From the cell containing the given text, extract its center point as (x, y) coordinate. 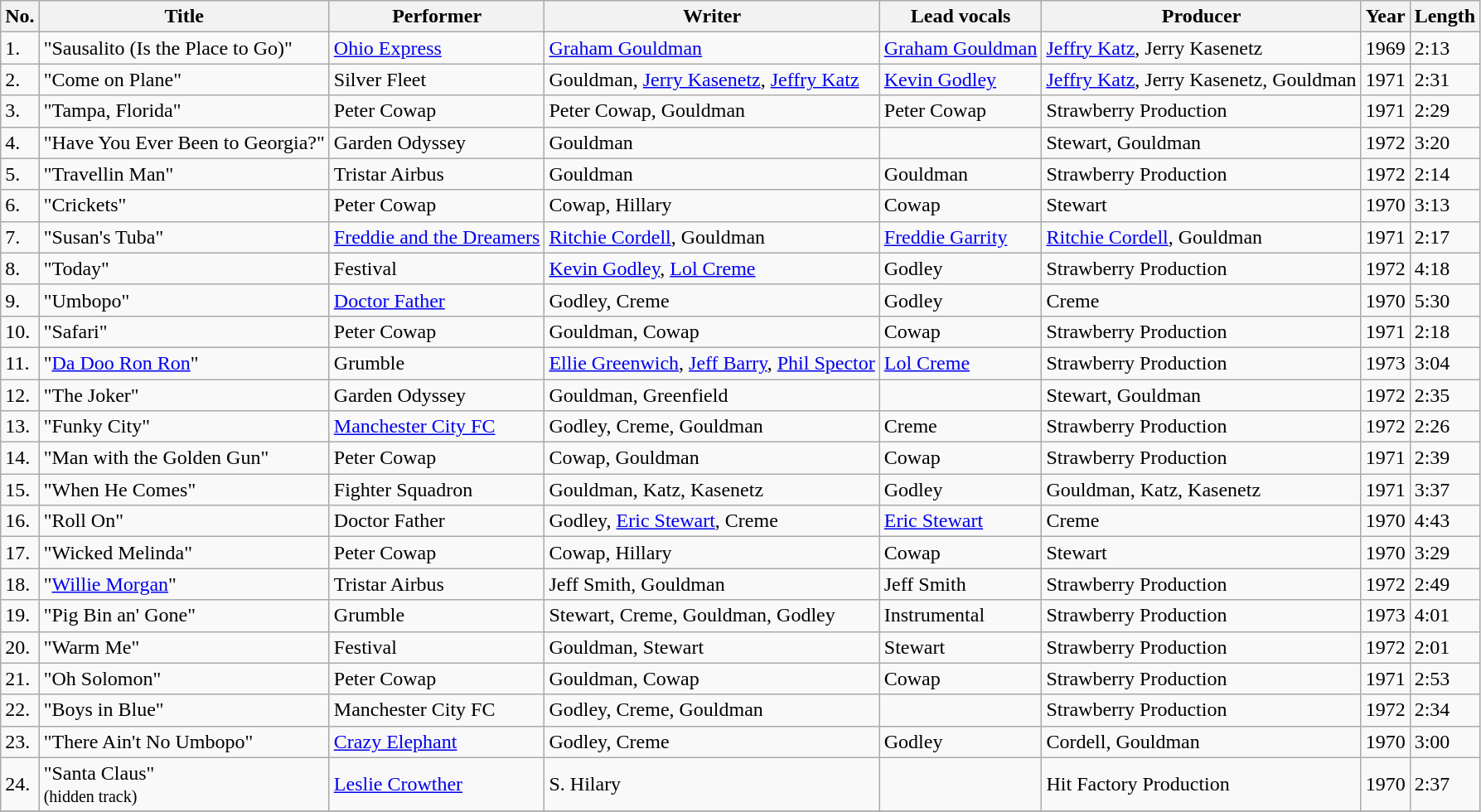
Jeffry Katz, Jerry Kasenetz, Gouldman (1202, 80)
7. (20, 237)
No. (20, 17)
"Come on Plane" (184, 80)
23. (20, 742)
"Funky City" (184, 427)
10. (20, 331)
11. (20, 363)
1969 (1386, 48)
4:18 (1445, 268)
19. (20, 616)
Lead vocals (961, 17)
Jeff Smith, Gouldman (712, 584)
3. (20, 111)
2:34 (1445, 710)
Fighter Squadron (437, 490)
3:20 (1445, 143)
4:43 (1445, 521)
"Crickets" (184, 205)
Length (1445, 17)
"Susan's Tuba" (184, 237)
Crazy Elephant (437, 742)
20. (20, 647)
15. (20, 490)
3:00 (1445, 742)
2:14 (1445, 174)
4:01 (1445, 616)
"Travellin Man" (184, 174)
"Willie Morgan" (184, 584)
2:35 (1445, 395)
"Santa Claus"(hidden track) (184, 784)
"Pig Bin an' Gone" (184, 616)
Gouldman, Stewart (712, 647)
2:29 (1445, 111)
8. (20, 268)
2:01 (1445, 647)
2:37 (1445, 784)
"Today" (184, 268)
Leslie Crowther (437, 784)
Kevin Godley (961, 80)
Ohio Express (437, 48)
Cowap, Gouldman (712, 458)
Lol Creme (961, 363)
"When He Comes" (184, 490)
"Umbopo" (184, 300)
2. (20, 80)
2:13 (1445, 48)
"Sausalito (Is the Place to Go)" (184, 48)
16. (20, 521)
Peter Cowap, Gouldman (712, 111)
3:37 (1445, 490)
Instrumental (961, 616)
6. (20, 205)
5:30 (1445, 300)
"Da Doo Ron Ron" (184, 363)
2:18 (1445, 331)
"Tampa, Florida" (184, 111)
22. (20, 710)
5. (20, 174)
Silver Fleet (437, 80)
"There Ain't No Umbopo" (184, 742)
Producer (1202, 17)
"Man with the Golden Gun" (184, 458)
3:04 (1445, 363)
4. (20, 143)
2:53 (1445, 679)
Year (1386, 17)
"Roll On" (184, 521)
"Have You Ever Been to Georgia?" (184, 143)
Gouldman, Greenfield (712, 395)
Jeff Smith (961, 584)
Freddie Garrity (961, 237)
2:31 (1445, 80)
Title (184, 17)
14. (20, 458)
Godley, Eric Stewart, Creme (712, 521)
Eric Stewart (961, 521)
3:29 (1445, 553)
Hit Factory Production (1202, 784)
18. (20, 584)
Stewart, Creme, Gouldman, Godley (712, 616)
Ellie Greenwich, Jeff Barry, Phil Spector (712, 363)
"Oh Solomon" (184, 679)
Jeffry Katz, Jerry Kasenetz (1202, 48)
2:49 (1445, 584)
"Safari" (184, 331)
Gouldman, Jerry Kasenetz, Jeffry Katz (712, 80)
"Wicked Melinda" (184, 553)
21. (20, 679)
S. Hilary (712, 784)
Kevin Godley, Lol Creme (712, 268)
24. (20, 784)
12. (20, 395)
13. (20, 427)
Writer (712, 17)
3:13 (1445, 205)
9. (20, 300)
1. (20, 48)
Cordell, Gouldman (1202, 742)
2:17 (1445, 237)
17. (20, 553)
Performer (437, 17)
Freddie and the Dreamers (437, 237)
"Boys in Blue" (184, 710)
"The Joker" (184, 395)
2:39 (1445, 458)
"Warm Me" (184, 647)
2:26 (1445, 427)
